Determine the [x, y] coordinate at the center of the cell enclosing the given text.  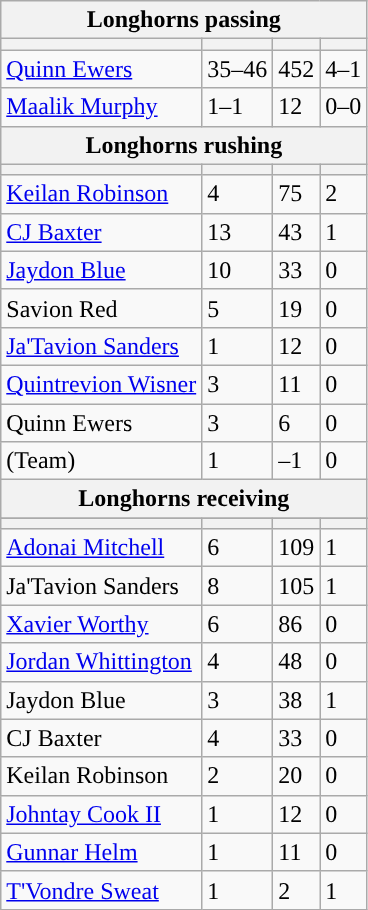
13 [238, 232]
75 [296, 194]
Maalik Murphy [102, 107]
Adonai Mitchell [102, 548]
19 [296, 308]
86 [296, 624]
4–1 [344, 69]
Longhorns rushing [184, 145]
Savion Red [102, 308]
Johntay Cook II [102, 814]
8 [238, 586]
35–46 [238, 69]
–1 [296, 461]
Jordan Whittington [102, 662]
43 [296, 232]
Xavier Worthy [102, 624]
1–1 [238, 107]
48 [296, 662]
5 [238, 308]
Quintrevion Wisner [102, 384]
105 [296, 586]
0–0 [344, 107]
Longhorns receiving [184, 499]
20 [296, 776]
(Team) [102, 461]
Longhorns passing [184, 20]
109 [296, 548]
452 [296, 69]
T'Vondre Sweat [102, 890]
Gunnar Helm [102, 852]
38 [296, 700]
10 [238, 270]
